Provide the (x, y) coordinate of the cell's center where the given text is located.  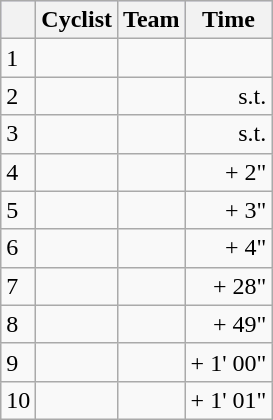
2 (18, 96)
+ 1' 00" (228, 362)
8 (18, 324)
+ 4" (228, 248)
+ 1' 01" (228, 400)
3 (18, 134)
4 (18, 172)
+ 28" (228, 286)
1 (18, 58)
7 (18, 286)
Time (228, 20)
+ 3" (228, 210)
6 (18, 248)
9 (18, 362)
10 (18, 400)
5 (18, 210)
Team (152, 20)
+ 49" (228, 324)
+ 2" (228, 172)
Cyclist (77, 20)
